Locate the cell with the specified text and output its [x, y] center coordinate. 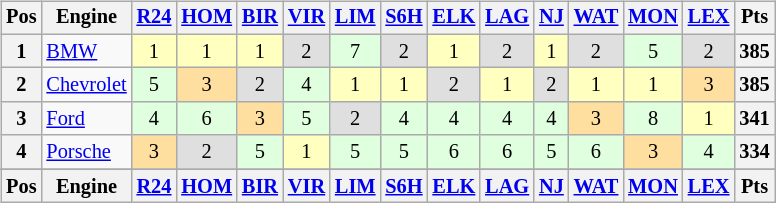
8 [653, 119]
334 [754, 152]
Ford [86, 119]
341 [754, 119]
BMW [86, 51]
7 [355, 51]
Chevrolet [86, 85]
Porsche [86, 152]
